Return (x, y) of the center of cell containing provided text 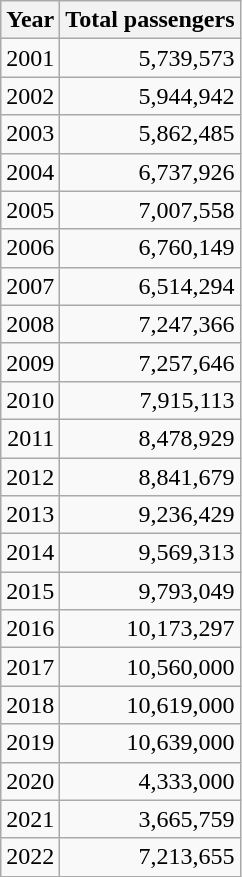
2006 (30, 248)
2015 (30, 591)
6,760,149 (150, 248)
6,737,926 (150, 172)
8,478,929 (150, 438)
2001 (30, 58)
5,739,573 (150, 58)
2019 (30, 743)
8,841,679 (150, 477)
2020 (30, 781)
2017 (30, 667)
7,007,558 (150, 210)
2021 (30, 819)
2004 (30, 172)
10,639,000 (150, 743)
2009 (30, 362)
7,213,655 (150, 857)
2016 (30, 629)
2018 (30, 705)
2013 (30, 515)
9,569,313 (150, 553)
2014 (30, 553)
7,247,366 (150, 324)
2003 (30, 134)
7,915,113 (150, 400)
10,173,297 (150, 629)
2012 (30, 477)
3,665,759 (150, 819)
2002 (30, 96)
2022 (30, 857)
9,236,429 (150, 515)
2008 (30, 324)
7,257,646 (150, 362)
2010 (30, 400)
Year (30, 20)
2011 (30, 438)
Total passengers (150, 20)
2005 (30, 210)
10,560,000 (150, 667)
9,793,049 (150, 591)
5,944,942 (150, 96)
2007 (30, 286)
4,333,000 (150, 781)
10,619,000 (150, 705)
5,862,485 (150, 134)
6,514,294 (150, 286)
